Detect which cell encompasses the target text, then output its [x, y] center coordinate. 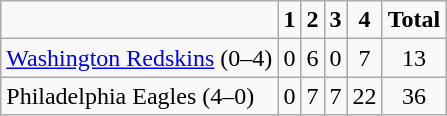
Washington Redskins (0–4) [140, 58]
6 [312, 58]
Philadelphia Eagles (4–0) [140, 96]
3 [336, 20]
22 [364, 96]
Total [414, 20]
36 [414, 96]
1 [290, 20]
4 [364, 20]
13 [414, 58]
2 [312, 20]
